Search for the cell housing the specified text and yield its (x, y) center coordinate. 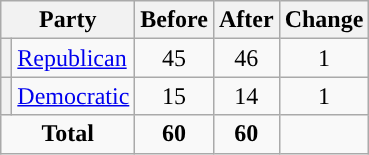
Total (68, 134)
Change (324, 20)
46 (246, 58)
After (246, 20)
45 (174, 58)
Democratic (74, 96)
Party (68, 20)
14 (246, 96)
15 (174, 96)
Republican (74, 58)
Before (174, 20)
